Output the (X, Y) coordinate of the center of the cell containing the given text.  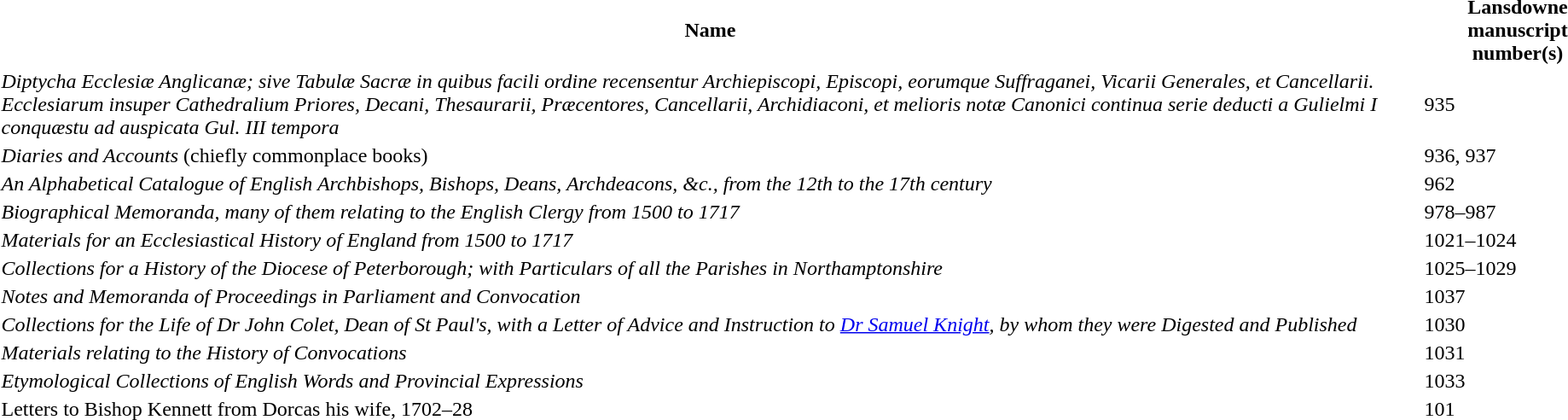
Materials relating to the History of Convocations (710, 353)
Diaries and Accounts (chiefly commonplace books) (710, 155)
An Alphabetical Catalogue of English Archbishops, Bishops, Deans, Archdeacons, &c., from the 12th to the 17th century (710, 184)
Materials for an Ecclesiastical History of England from 1500 to 1717 (710, 240)
Notes and Memoranda of Proceedings in Parliament and Convocation (710, 296)
Etymological Collections of English Words and Provincial Expressions (710, 381)
Collections for a History of the Diocese of Peterborough; with Particulars of all the Parishes in Northamptonshire (710, 268)
Biographical Memoranda, many of them relating to the English Clergy from 1500 to 1717 (710, 212)
